Locate the cell with the specified text and output its [X, Y] center coordinate. 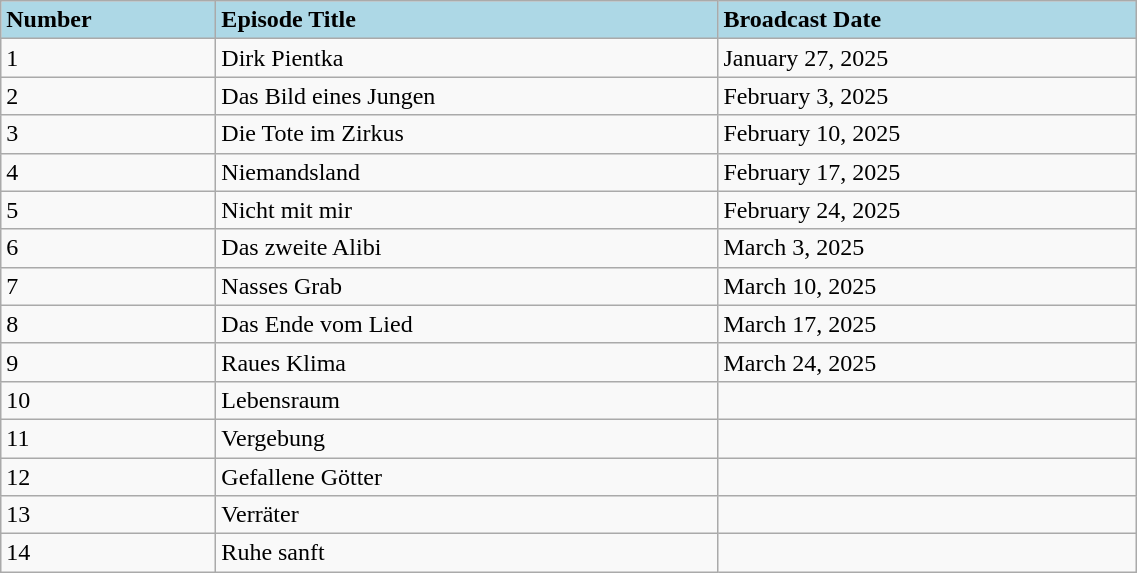
Niemandsland [467, 172]
Nicht mit mir [467, 210]
Ruhe sanft [467, 553]
March 17, 2025 [928, 324]
March 10, 2025 [928, 286]
March 24, 2025 [928, 362]
2 [108, 96]
13 [108, 515]
February 24, 2025 [928, 210]
Lebensraum [467, 400]
Das Bild eines Jungen [467, 96]
7 [108, 286]
6 [108, 248]
March 3, 2025 [928, 248]
5 [108, 210]
Das zweite Alibi [467, 248]
Episode Title [467, 20]
January 27, 2025 [928, 58]
February 10, 2025 [928, 134]
Broadcast Date [928, 20]
Nasses Grab [467, 286]
Number [108, 20]
11 [108, 438]
9 [108, 362]
Dirk Pientka [467, 58]
Raues Klima [467, 362]
Die Tote im Zirkus [467, 134]
10 [108, 400]
Das Ende vom Lied [467, 324]
8 [108, 324]
February 17, 2025 [928, 172]
4 [108, 172]
Verräter [467, 515]
14 [108, 553]
February 3, 2025 [928, 96]
Gefallene Götter [467, 477]
12 [108, 477]
1 [108, 58]
Vergebung [467, 438]
3 [108, 134]
